Return (x, y) of the center of cell containing provided text 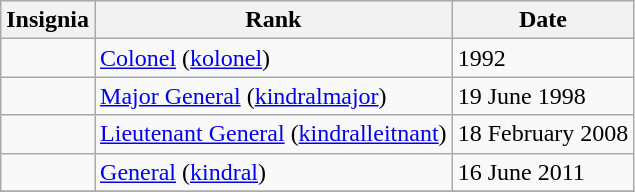
1992 (543, 58)
16 June 2011 (543, 172)
Lieutenant General (kindralleitnant) (274, 134)
19 June 1998 (543, 96)
Major General (kindralmajor) (274, 96)
Date (543, 20)
Colonel (kolonel) (274, 58)
Insignia (48, 20)
Rank (274, 20)
18 February 2008 (543, 134)
General (kindral) (274, 172)
